For the text-containing cell, return its midpoint in [x, y] coordinate format. 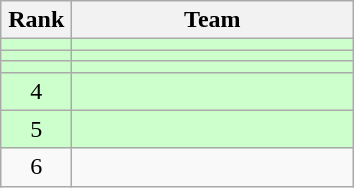
6 [36, 167]
5 [36, 129]
Rank [36, 20]
Team [212, 20]
4 [36, 91]
